Identify which cell holds the provided text, then report its (x, y) central coordinate. 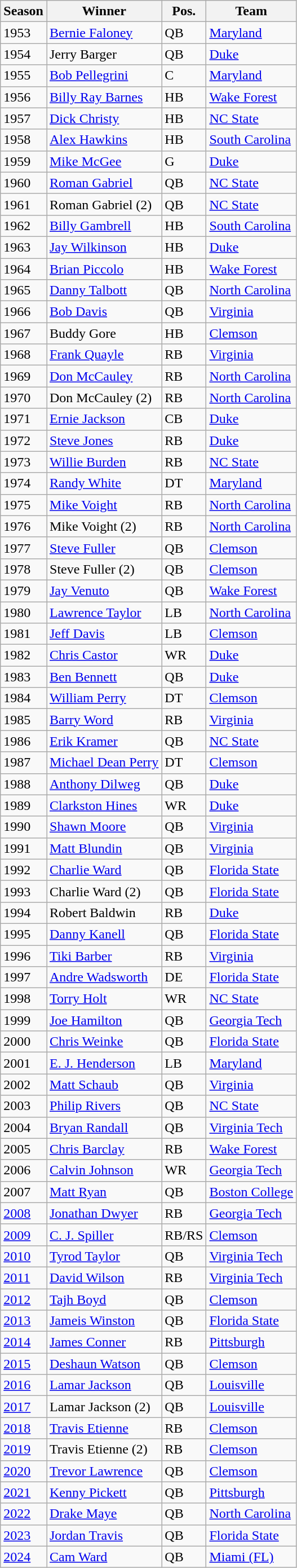
Steve Jones (104, 441)
1987 (24, 763)
Steve Fuller (2) (104, 569)
Bernie Faloney (104, 33)
1961 (24, 204)
Jonathan Dwyer (104, 1213)
1969 (24, 376)
Chris Barclay (104, 1149)
1959 (24, 161)
Deshaun Watson (104, 1364)
1990 (24, 827)
Jerry Barger (104, 54)
Robert Baldwin (104, 913)
1992 (24, 870)
1996 (24, 956)
Lamar Jackson (2) (104, 1407)
Ernie Jackson (104, 419)
1968 (24, 355)
Bryan Randall (104, 1127)
Barry Word (104, 720)
1975 (24, 505)
1960 (24, 183)
Cam Ward (104, 1557)
Jay Venuto (104, 591)
Travis Etienne (104, 1428)
1988 (24, 784)
2024 (24, 1557)
1971 (24, 419)
CB (184, 419)
1991 (24, 848)
1955 (24, 76)
Drake Maye (104, 1514)
2000 (24, 1042)
2009 (24, 1235)
2023 (24, 1535)
Tiki Barber (104, 956)
1963 (24, 247)
Michael Dean Perry (104, 763)
Alex Hawkins (104, 140)
2002 (24, 1085)
Season (24, 11)
Matt Schaub (104, 1085)
2005 (24, 1149)
1989 (24, 805)
Jameis Winston (104, 1321)
1958 (24, 140)
1983 (24, 677)
Willie Burden (104, 462)
2001 (24, 1063)
Bob Pellegrini (104, 76)
C. J. Spiller (104, 1235)
1986 (24, 741)
1982 (24, 655)
1979 (24, 591)
2016 (24, 1385)
Billy Ray Barnes (104, 97)
1966 (24, 312)
2019 (24, 1450)
Winner (104, 11)
2006 (24, 1170)
2004 (24, 1127)
Ben Bennett (104, 677)
Kenny Pickett (104, 1492)
Bob Davis (104, 312)
Don McCauley (2) (104, 398)
RB/RS (184, 1235)
Danny Kanell (104, 934)
1998 (24, 999)
1994 (24, 913)
1978 (24, 569)
Trevor Lawrence (104, 1471)
Erik Kramer (104, 741)
Charlie Ward (104, 870)
Danny Talbott (104, 290)
2011 (24, 1278)
2017 (24, 1407)
1953 (24, 33)
Buddy Gore (104, 333)
Boston College (251, 1192)
Miami (FL) (251, 1557)
1980 (24, 612)
Shawn Moore (104, 827)
Billy Gambrell (104, 226)
Jay Wilkinson (104, 247)
1984 (24, 698)
Travis Etienne (2) (104, 1450)
Matt Blundin (104, 848)
Chris Weinke (104, 1042)
Clarkston Hines (104, 805)
Don McCauley (104, 376)
1965 (24, 290)
Roman Gabriel (2) (104, 204)
Randy White (104, 483)
Tajh Boyd (104, 1299)
Calvin Johnson (104, 1170)
1964 (24, 269)
Roman Gabriel (104, 183)
1973 (24, 462)
William Perry (104, 698)
James Conner (104, 1342)
1977 (24, 548)
Pos. (184, 11)
Philip Rivers (104, 1106)
2013 (24, 1321)
Brian Piccolo (104, 269)
1956 (24, 97)
Mike McGee (104, 161)
Jeff Davis (104, 634)
2020 (24, 1471)
Team (251, 11)
2008 (24, 1213)
2007 (24, 1192)
Jordan Travis (104, 1535)
1954 (24, 54)
Anthony Dilweg (104, 784)
Andre Wadsworth (104, 977)
Frank Quayle (104, 355)
2021 (24, 1492)
2015 (24, 1364)
Mike Voight (2) (104, 526)
2010 (24, 1256)
1972 (24, 441)
Lamar Jackson (104, 1385)
1962 (24, 226)
1970 (24, 398)
Matt Ryan (104, 1192)
2022 (24, 1514)
Chris Castor (104, 655)
1957 (24, 118)
1976 (24, 526)
2003 (24, 1106)
1981 (24, 634)
Torry Holt (104, 999)
1974 (24, 483)
David Wilson (104, 1278)
Mike Voight (104, 505)
Joe Hamilton (104, 1020)
DE (184, 977)
Charlie Ward (2) (104, 891)
Steve Fuller (104, 548)
E. J. Henderson (104, 1063)
Lawrence Taylor (104, 612)
Dick Christy (104, 118)
1967 (24, 333)
1995 (24, 934)
2014 (24, 1342)
2018 (24, 1428)
1999 (24, 1020)
1997 (24, 977)
G (184, 161)
Tyrod Taylor (104, 1256)
1993 (24, 891)
C (184, 76)
2012 (24, 1299)
1985 (24, 720)
